Output the (X, Y) coordinate of the center of the cell containing the given text.  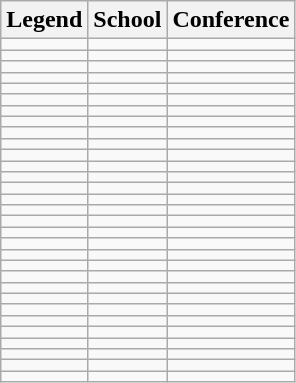
Legend (44, 20)
Conference (231, 20)
School (128, 20)
